For the text-containing cell, return its midpoint in (x, y) coordinate format. 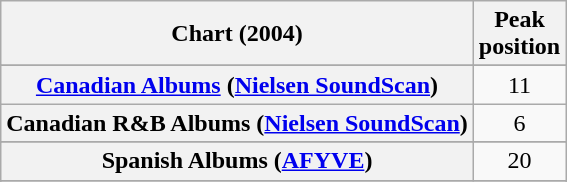
11 (519, 85)
Canadian Albums (Nielsen SoundScan) (238, 85)
Spanish Albums (AFYVE) (238, 161)
Chart (2004) (238, 34)
20 (519, 161)
Peak position (519, 34)
6 (519, 123)
Canadian R&B Albums (Nielsen SoundScan) (238, 123)
